Scan for the cell matching the given text and deliver its (X, Y) coordinate at center. 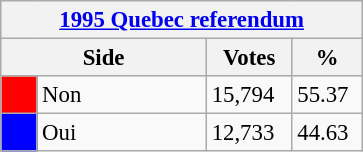
Oui (122, 133)
% (328, 58)
15,794 (249, 95)
1995 Quebec referendum (182, 20)
55.37 (328, 95)
12,733 (249, 133)
Non (122, 95)
Votes (249, 58)
44.63 (328, 133)
Side (104, 58)
